Pinpoint the cell where the given text exists, returning its [X, Y] midpoint coordinate. 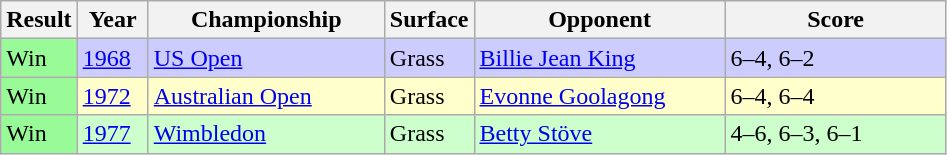
Score [836, 20]
Year [112, 20]
6–4, 6–4 [836, 96]
Surface [429, 20]
Betty Stöve [600, 134]
Wimbledon [266, 134]
1977 [112, 134]
Billie Jean King [600, 58]
US Open [266, 58]
Result [39, 20]
Evonne Goolagong [600, 96]
Australian Open [266, 96]
1968 [112, 58]
6–4, 6–2 [836, 58]
1972 [112, 96]
Championship [266, 20]
4–6, 6–3, 6–1 [836, 134]
Opponent [600, 20]
